Return [x, y] of the center of cell containing provided text 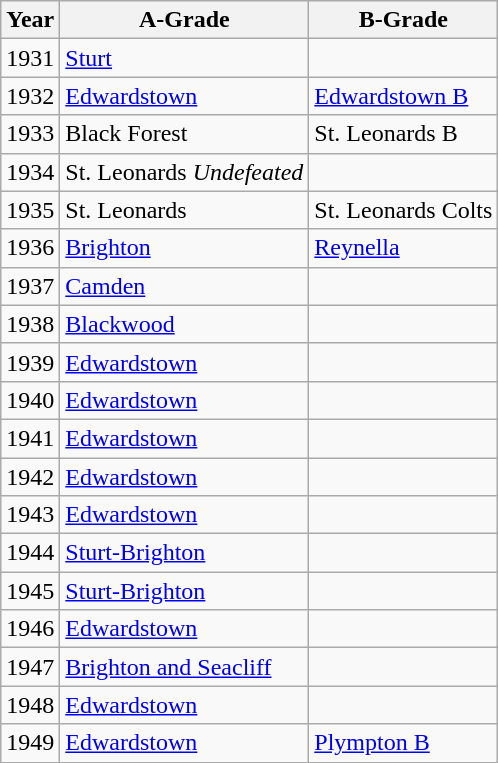
1941 [30, 438]
Sturt [184, 58]
1945 [30, 591]
1935 [30, 210]
Edwardstown B [404, 96]
1932 [30, 96]
1942 [30, 477]
1949 [30, 743]
St. Leonards Undefeated [184, 172]
Blackwood [184, 324]
St. Leonards [184, 210]
1936 [30, 248]
1940 [30, 400]
1934 [30, 172]
Plympton B [404, 743]
1943 [30, 515]
1931 [30, 58]
B-Grade [404, 20]
St. Leonards Colts [404, 210]
Brighton [184, 248]
1939 [30, 362]
1933 [30, 134]
1944 [30, 553]
A-Grade [184, 20]
Camden [184, 286]
Reynella [404, 248]
1946 [30, 629]
1948 [30, 705]
Brighton and Seacliff [184, 667]
Year [30, 20]
1937 [30, 286]
St. Leonards B [404, 134]
Black Forest [184, 134]
1947 [30, 667]
1938 [30, 324]
